For the text-containing cell, return its midpoint in [x, y] coordinate format. 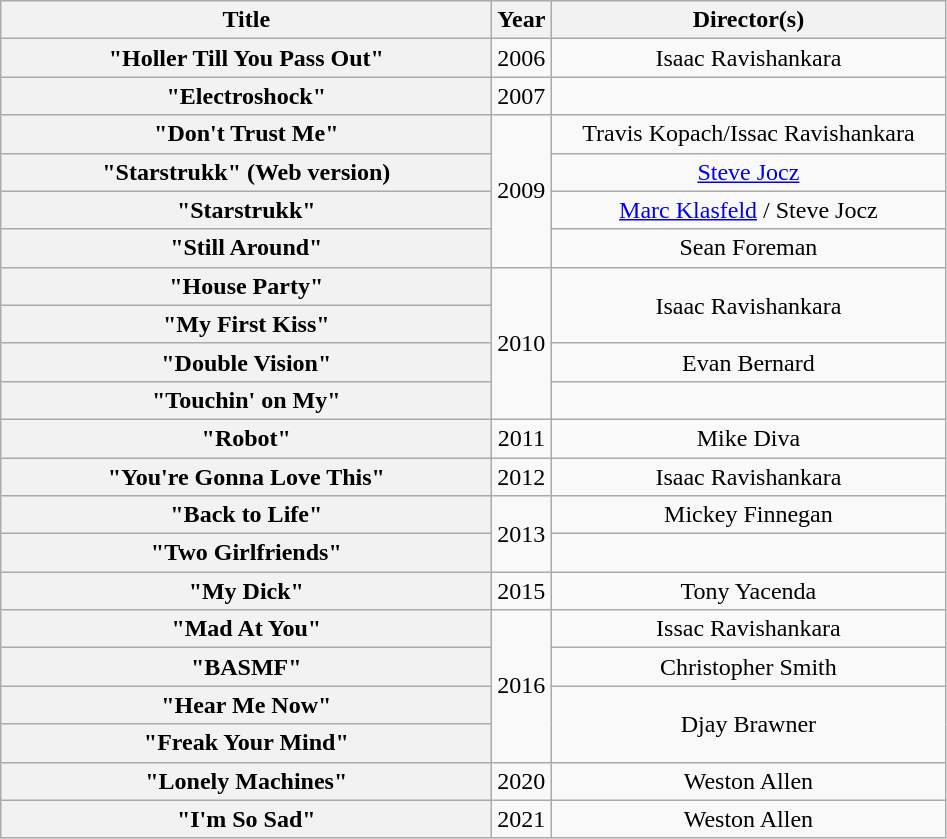
"Back to Life" [246, 515]
"My First Kiss" [246, 324]
"I'm So Sad" [246, 819]
Mickey Finnegan [748, 515]
"BASMF" [246, 667]
"Starstrukk" [246, 210]
"Electroshock" [246, 96]
2015 [522, 591]
2013 [522, 534]
"Two Girlfriends" [246, 553]
2007 [522, 96]
"House Party" [246, 286]
"Holler Till You Pass Out" [246, 58]
2012 [522, 477]
"Touchin' on My" [246, 400]
Mike Diva [748, 438]
"Still Around" [246, 248]
"Freak Your Mind" [246, 743]
"Robot" [246, 438]
Year [522, 20]
"Double Vision" [246, 362]
2009 [522, 191]
"Don't Trust Me" [246, 134]
"Starstrukk" (Web version) [246, 172]
Tony Yacenda [748, 591]
Travis Kopach/Issac Ravishankara [748, 134]
2010 [522, 343]
Evan Bernard [748, 362]
Sean Foreman [748, 248]
Title [246, 20]
"My Dick" [246, 591]
Marc Klasfeld / Steve Jocz [748, 210]
Christopher Smith [748, 667]
"Mad At You" [246, 629]
2016 [522, 686]
Steve Jocz [748, 172]
2011 [522, 438]
"Hear Me Now" [246, 705]
"You're Gonna Love This" [246, 477]
Director(s) [748, 20]
Issac Ravishankara [748, 629]
"Lonely Machines" [246, 781]
2006 [522, 58]
2020 [522, 781]
Djay Brawner [748, 724]
2021 [522, 819]
